Search for the cell housing the specified text and yield its (x, y) center coordinate. 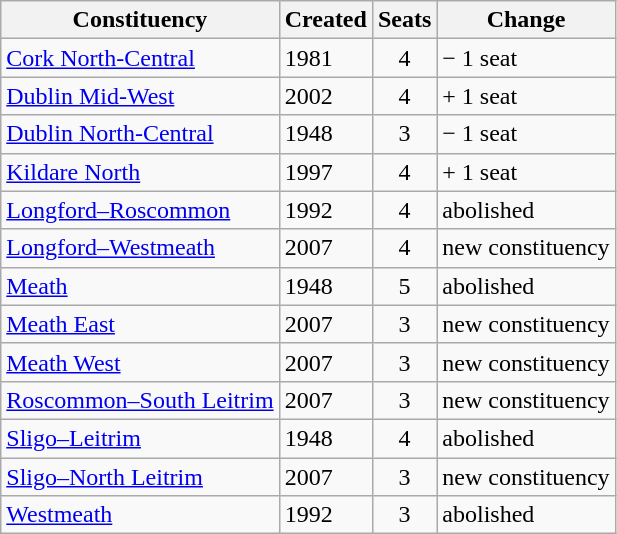
Sligo–Leitrim (140, 438)
Longford–Roscommon (140, 210)
Meath East (140, 324)
Seats (404, 20)
5 (404, 286)
Westmeath (140, 515)
Dublin North-Central (140, 134)
Meath West (140, 362)
Sligo–North Leitrim (140, 477)
2002 (326, 96)
Constituency (140, 20)
Change (526, 20)
Cork North-Central (140, 58)
1997 (326, 172)
1981 (326, 58)
Meath (140, 286)
Roscommon–South Leitrim (140, 400)
Dublin Mid-West (140, 96)
Created (326, 20)
Kildare North (140, 172)
Longford–Westmeath (140, 248)
